Provide the [X, Y] coordinate of the cell's center where the given text is located.  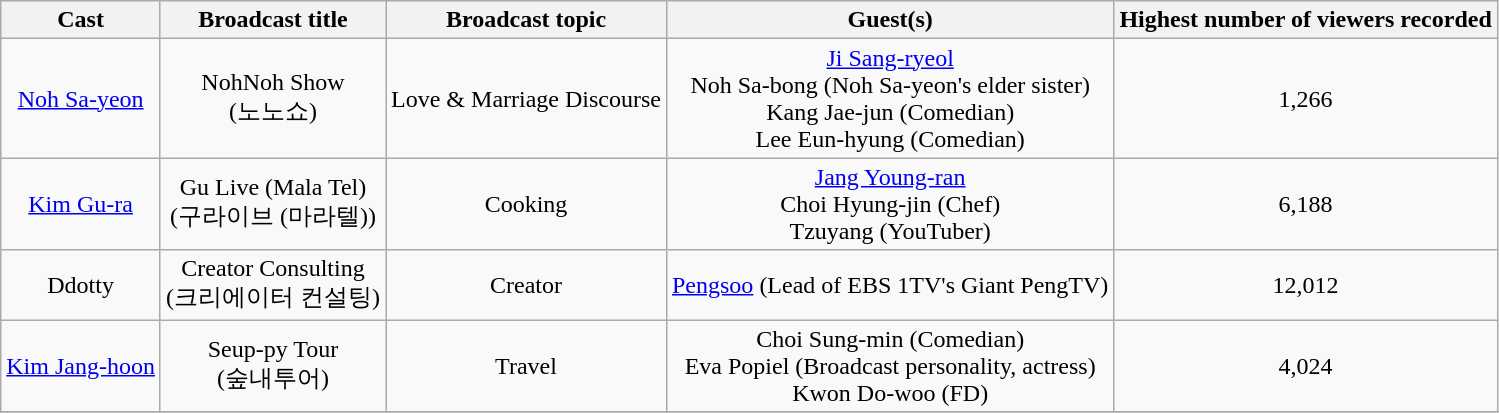
Kim Jang-hoon [81, 366]
Gu Live (Mala Tel)(구라이브 (마라텔)) [272, 204]
Ddotty [81, 285]
Love & Marriage Discourse [526, 98]
Guest(s) [890, 20]
Seup-py Tour(숲내투어) [272, 366]
Cast [81, 20]
Noh Sa-yeon [81, 98]
Broadcast title [272, 20]
Jang Young-ranChoi Hyung-jin (Chef)Tzuyang (YouTuber) [890, 204]
Ji Sang-ryeolNoh Sa-bong (Noh Sa-yeon's elder sister)Kang Jae-jun (Comedian)Lee Eun-hyung (Comedian) [890, 98]
Cooking [526, 204]
Travel [526, 366]
Pengsoo (Lead of EBS 1TV's Giant PengTV) [890, 285]
Highest number of viewers recorded [1306, 20]
1,266 [1306, 98]
Creator [526, 285]
NohNoh Show(노노쇼) [272, 98]
Choi Sung-min (Comedian)Eva Popiel (Broadcast personality, actress)Kwon Do-woo (FD) [890, 366]
6,188 [1306, 204]
Creator Consulting(크리에이터 컨설팅) [272, 285]
12,012 [1306, 285]
4,024 [1306, 366]
Broadcast topic [526, 20]
Kim Gu-ra [81, 204]
